Output the [X, Y] coordinate of the center of the cell containing the given text.  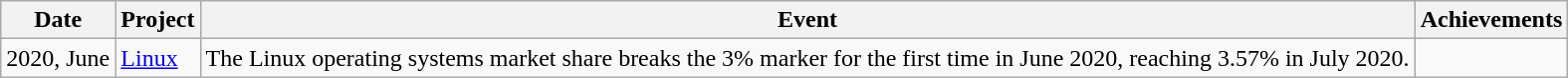
Project [157, 20]
Event [807, 20]
Achievements [1491, 20]
Linux [157, 58]
Date [58, 20]
The Linux operating systems market share breaks the 3% marker for the first time in June 2020, reaching 3.57% in July 2020. [807, 58]
2020, June [58, 58]
